Capture the cell that displays the provided text and extract its (x, y) central coordinate. 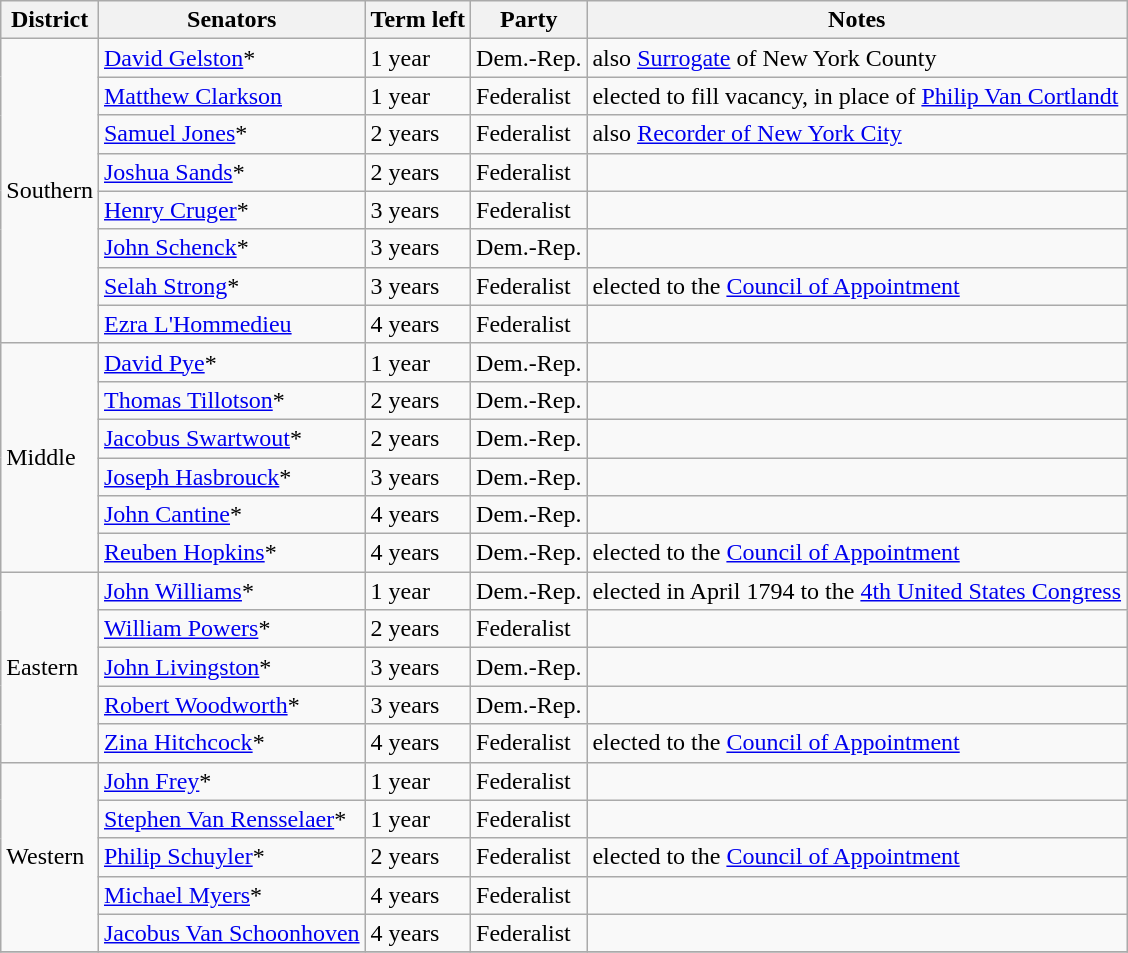
John Williams* (232, 591)
District (50, 20)
John Schenck* (232, 248)
Southern (50, 191)
Thomas Tillotson* (232, 400)
Notes (857, 20)
Robert Woodworth* (232, 705)
Stephen Van Rensselaer* (232, 819)
also Surrogate of New York County (857, 58)
Henry Cruger* (232, 210)
Senators (232, 20)
Reuben Hopkins* (232, 553)
Zina Hitchcock* (232, 743)
Joshua Sands* (232, 172)
also Recorder of New York City (857, 134)
Term left (418, 20)
Jacobus Swartwout* (232, 438)
John Cantine* (232, 515)
Samuel Jones* (232, 134)
elected in April 1794 to the 4th United States Congress (857, 591)
Middle (50, 457)
John Livingston* (232, 667)
Matthew Clarkson (232, 96)
Jacobus Van Schoonhoven (232, 933)
Philip Schuyler* (232, 857)
Ezra L'Hommedieu (232, 324)
Joseph Hasbrouck* (232, 477)
Western (50, 857)
Selah Strong* (232, 286)
William Powers* (232, 629)
David Gelston* (232, 58)
David Pye* (232, 362)
Party (529, 20)
elected to fill vacancy, in place of Philip Van Cortlandt (857, 96)
John Frey* (232, 781)
Michael Myers* (232, 895)
Eastern (50, 667)
